Determine the [X, Y] coordinate at the center of the cell enclosing the given text.  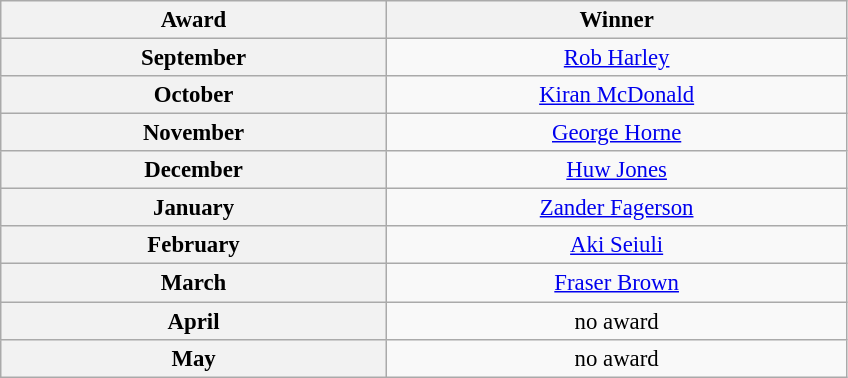
January [194, 208]
November [194, 133]
March [194, 283]
Fraser Brown [616, 283]
Aki Seiuli [616, 245]
February [194, 245]
Zander Fagerson [616, 208]
Kiran McDonald [616, 95]
Award [194, 20]
April [194, 321]
George Horne [616, 133]
September [194, 58]
October [194, 95]
Rob Harley [616, 58]
December [194, 170]
Huw Jones [616, 170]
May [194, 358]
Winner [616, 20]
